Provide the [X, Y] coordinate of the cell's center where the given text is located.  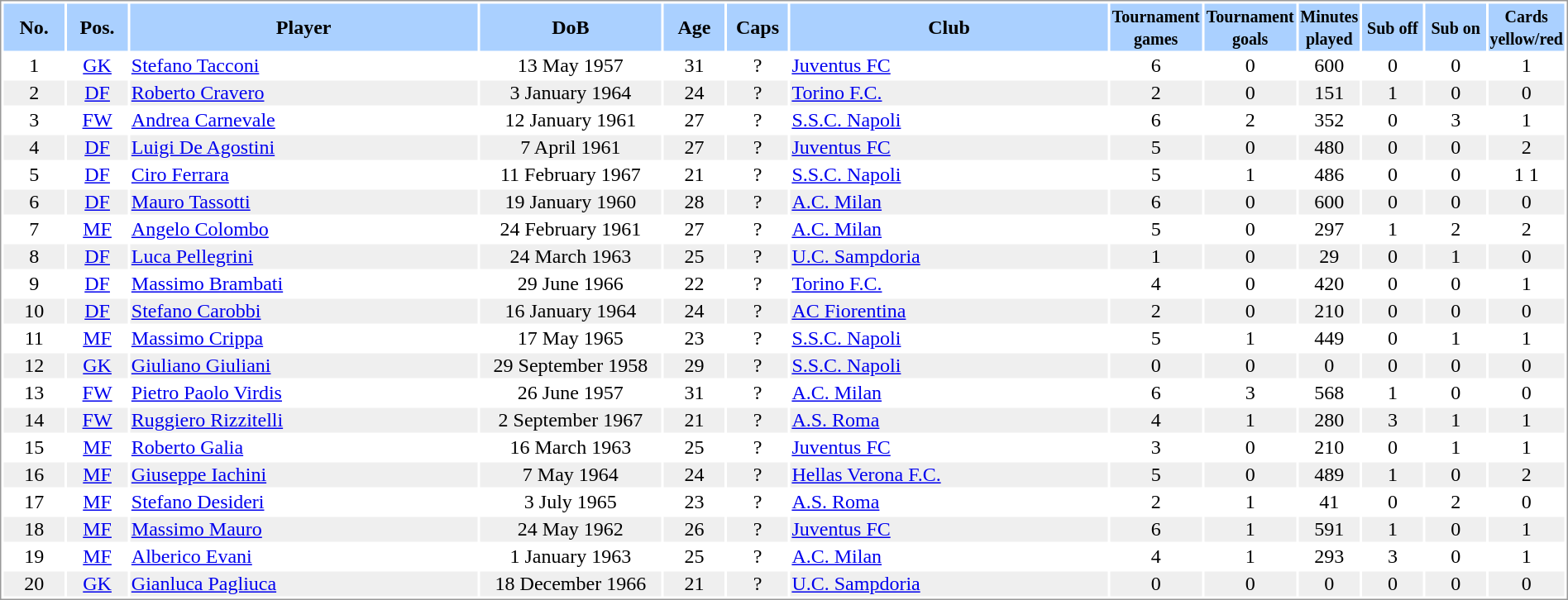
24 May 1962 [571, 530]
1 January 1963 [571, 556]
13 [33, 393]
12 [33, 366]
2 September 1967 [571, 421]
Luca Pellegrini [304, 257]
Sub off [1393, 26]
Massimo Crippa [304, 338]
28 [695, 202]
Alberico Evani [304, 556]
24 March 1963 [571, 257]
297 [1329, 229]
Sub on [1456, 26]
7 April 1961 [571, 148]
Pietro Paolo Virdis [304, 393]
420 [1329, 283]
Giuseppe Iachini [304, 475]
Andrea Carnevale [304, 120]
Angelo Colombo [304, 229]
13 May 1957 [571, 65]
Pos. [98, 26]
41 [1329, 502]
14 [33, 421]
Minutesplayed [1329, 26]
Luigi De Agostini [304, 148]
19 [33, 556]
Gianluca Pagliuca [304, 584]
Age [695, 26]
20 [33, 584]
No. [33, 26]
29 September 1958 [571, 366]
Giuliano Giuliani [304, 366]
DoB [571, 26]
280 [1329, 421]
7 May 1964 [571, 475]
Roberto Galia [304, 447]
15 [33, 447]
18 December 1966 [571, 584]
AC Fiorentina [949, 312]
19 January 1960 [571, 202]
11 [33, 338]
16 March 1963 [571, 447]
486 [1329, 174]
Massimo Mauro [304, 530]
26 June 1957 [571, 393]
Cardsyellow/red [1527, 26]
Caps [758, 26]
26 [695, 530]
1 1 [1527, 174]
29 June 1966 [571, 283]
Stefano Desideri [304, 502]
Club [949, 26]
11 February 1967 [571, 174]
151 [1329, 93]
22 [695, 283]
Stefano Tacconi [304, 65]
17 [33, 502]
3 January 1964 [571, 93]
Ruggiero Rizzitelli [304, 421]
8 [33, 257]
352 [1329, 120]
18 [33, 530]
24 February 1961 [571, 229]
Player [304, 26]
9 [33, 283]
Tournamentgoals [1250, 26]
449 [1329, 338]
Hellas Verona F.C. [949, 475]
591 [1329, 530]
10 [33, 312]
480 [1329, 148]
293 [1329, 556]
12 January 1961 [571, 120]
Tournamentgames [1156, 26]
Mauro Tassotti [304, 202]
3 July 1965 [571, 502]
17 May 1965 [571, 338]
16 January 1964 [571, 312]
Stefano Carobbi [304, 312]
Roberto Cravero [304, 93]
Massimo Brambati [304, 283]
Ciro Ferrara [304, 174]
16 [33, 475]
489 [1329, 475]
7 [33, 229]
568 [1329, 393]
